Identify which cell holds the provided text, then report its [X, Y] central coordinate. 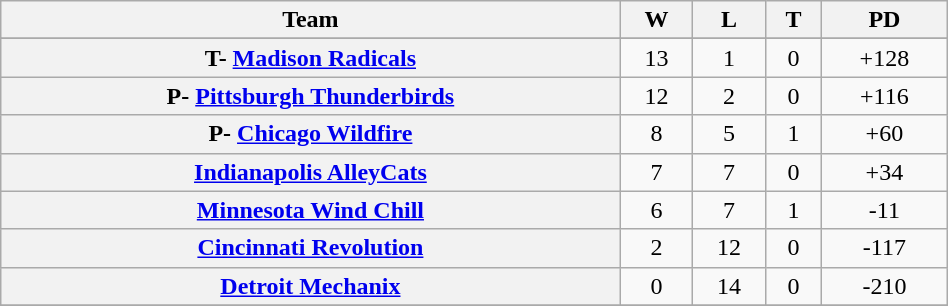
8 [656, 134]
+128 [885, 58]
5 [730, 134]
T [793, 20]
T- Madison Radicals [310, 58]
W [656, 20]
+116 [885, 96]
PD [885, 20]
13 [656, 58]
14 [730, 286]
Team [310, 20]
Minnesota Wind Chill [310, 210]
Detroit Mechanix [310, 286]
Indianapolis AlleyCats [310, 172]
P- Chicago Wildfire [310, 134]
Cincinnati Revolution [310, 248]
+34 [885, 172]
6 [656, 210]
P- Pittsburgh Thunderbirds [310, 96]
-11 [885, 210]
-117 [885, 248]
L [730, 20]
-210 [885, 286]
+60 [885, 134]
